Capture the cell that displays the provided text and extract its [x, y] central coordinate. 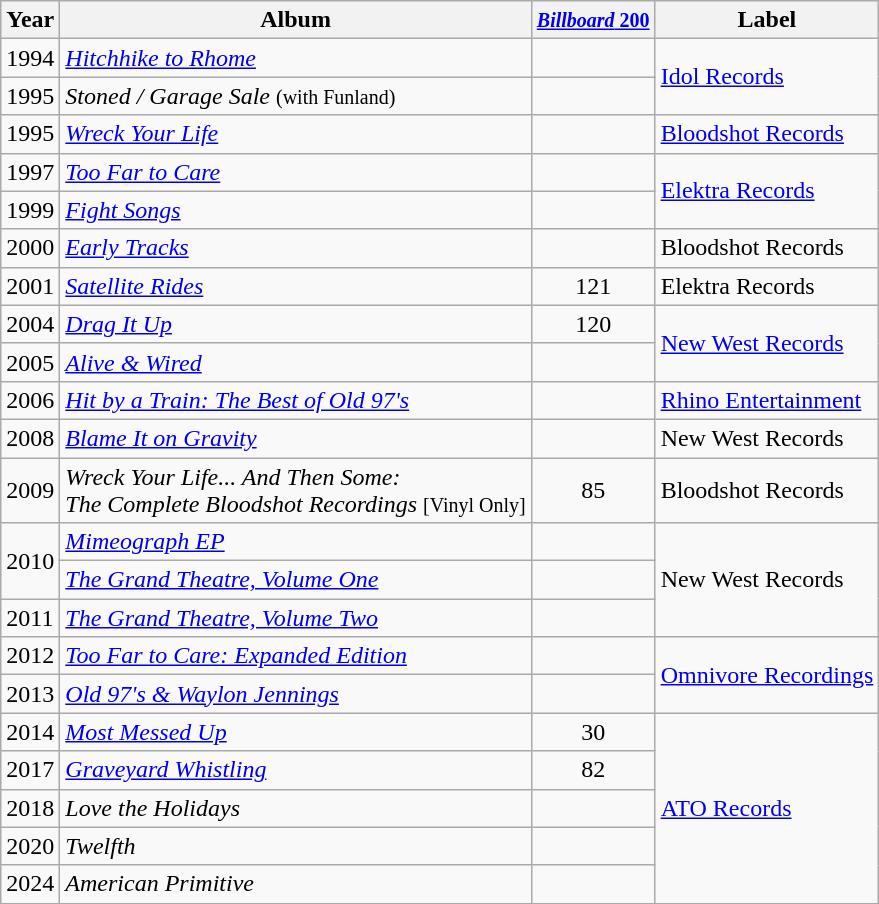
American Primitive [296, 884]
2024 [30, 884]
Alive & Wired [296, 362]
Omnivore Recordings [767, 675]
1999 [30, 210]
Stoned / Garage Sale (with Funland) [296, 96]
2001 [30, 286]
1994 [30, 58]
2010 [30, 561]
Idol Records [767, 77]
Love the Holidays [296, 808]
2018 [30, 808]
Billboard 200 [593, 20]
Year [30, 20]
2013 [30, 694]
2020 [30, 846]
82 [593, 770]
The Grand Theatre, Volume Two [296, 618]
2006 [30, 400]
Satellite Rides [296, 286]
Early Tracks [296, 248]
Drag It Up [296, 324]
ATO Records [767, 808]
121 [593, 286]
Hit by a Train: The Best of Old 97's [296, 400]
Too Far to Care [296, 172]
Rhino Entertainment [767, 400]
The Grand Theatre, Volume One [296, 580]
Wreck Your Life [296, 134]
Twelfth [296, 846]
Label [767, 20]
Blame It on Gravity [296, 438]
Graveyard Whistling [296, 770]
Most Messed Up [296, 732]
85 [593, 490]
2011 [30, 618]
2004 [30, 324]
2017 [30, 770]
30 [593, 732]
Too Far to Care: Expanded Edition [296, 656]
2000 [30, 248]
Fight Songs [296, 210]
1997 [30, 172]
2008 [30, 438]
Old 97's & Waylon Jennings [296, 694]
120 [593, 324]
2012 [30, 656]
2005 [30, 362]
2014 [30, 732]
Hitchhike to Rhome [296, 58]
Album [296, 20]
2009 [30, 490]
Wreck Your Life... And Then Some: The Complete Bloodshot Recordings [Vinyl Only] [296, 490]
Mimeograph EP [296, 542]
